Search for the cell housing the specified text and yield its (x, y) center coordinate. 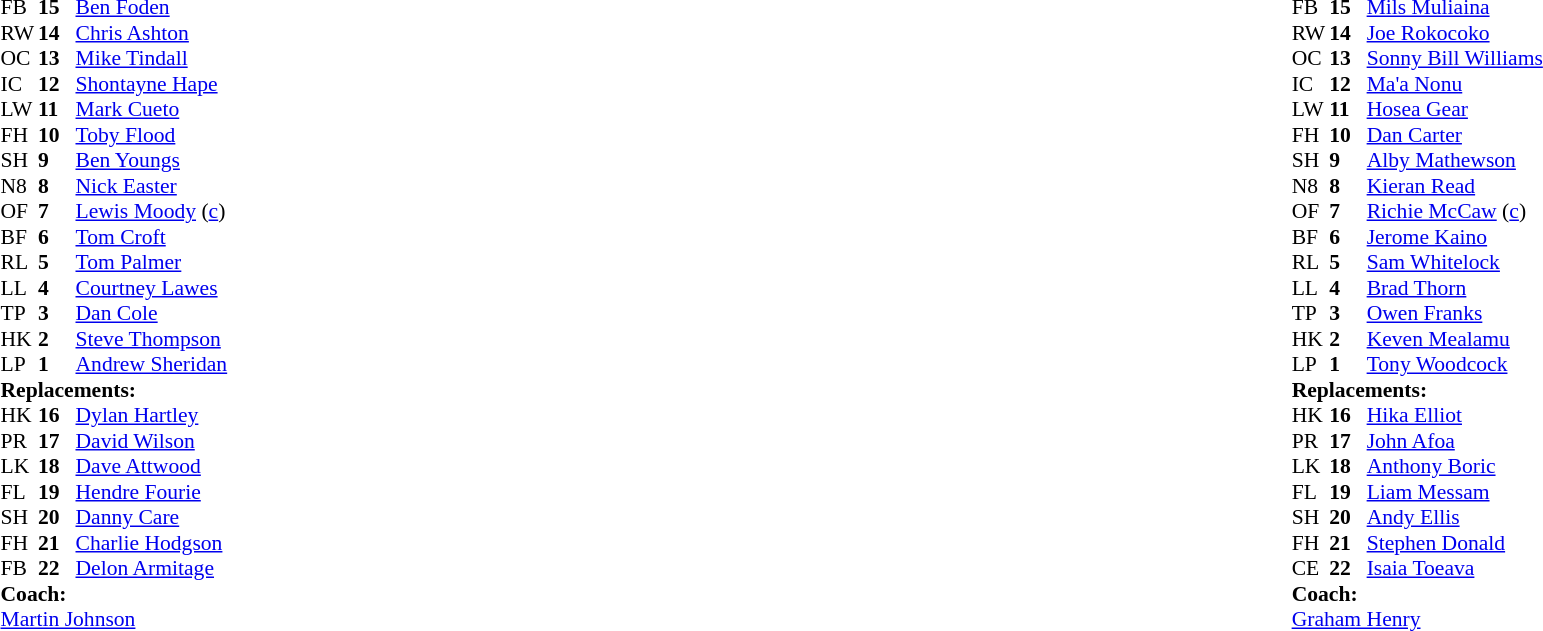
Hosea Gear (1455, 109)
Tony Woodcock (1455, 365)
David Wilson (152, 441)
Kieran Read (1455, 186)
Courtney Lawes (152, 288)
Hendre Fourie (152, 492)
Joe Rokocoko (1455, 33)
Charlie Hodgson (152, 543)
Anthony Boric (1455, 467)
Dan Cole (152, 313)
Hika Elliot (1455, 415)
Owen Franks (1455, 313)
Alby Mathewson (1455, 161)
Dylan Hartley (152, 415)
Andrew Sheridan (152, 365)
Stephen Donald (1455, 543)
CE (1311, 569)
Sam Whitelock (1455, 263)
Dan Carter (1455, 135)
Brad Thorn (1455, 288)
Isaia Toeava (1455, 569)
Ma'a Nonu (1455, 84)
Liam Messam (1455, 492)
Toby Flood (152, 135)
Dave Attwood (152, 467)
Shontayne Hape (152, 84)
Steve Thompson (152, 339)
Tom Croft (152, 237)
Ben Youngs (152, 161)
FB (19, 569)
Nick Easter (152, 186)
Sonny Bill Williams (1455, 59)
Richie McCaw (c) (1455, 211)
Tom Palmer (152, 263)
Mike Tindall (152, 59)
Chris Ashton (152, 33)
John Afoa (1455, 441)
Mark Cueto (152, 109)
Andy Ellis (1455, 517)
Danny Care (152, 517)
Delon Armitage (152, 569)
Keven Mealamu (1455, 339)
Jerome Kaino (1455, 237)
Lewis Moody (c) (152, 211)
